Scan for the cell matching the given text and deliver its (x, y) coordinate at center. 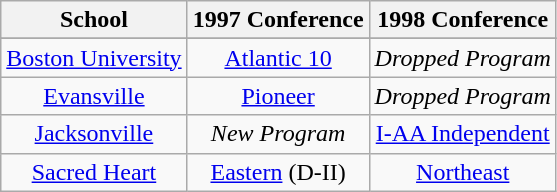
Sacred Heart (94, 172)
New Program (278, 134)
Pioneer (278, 96)
Boston University (94, 58)
Jacksonville (94, 134)
I-AA Independent (462, 134)
1998 Conference (462, 20)
Atlantic 10 (278, 58)
1997 Conference (278, 20)
Northeast (462, 172)
Eastern (D-II) (278, 172)
School (94, 20)
Evansville (94, 96)
